Detect which cell encompasses the target text, then output its (x, y) center coordinate. 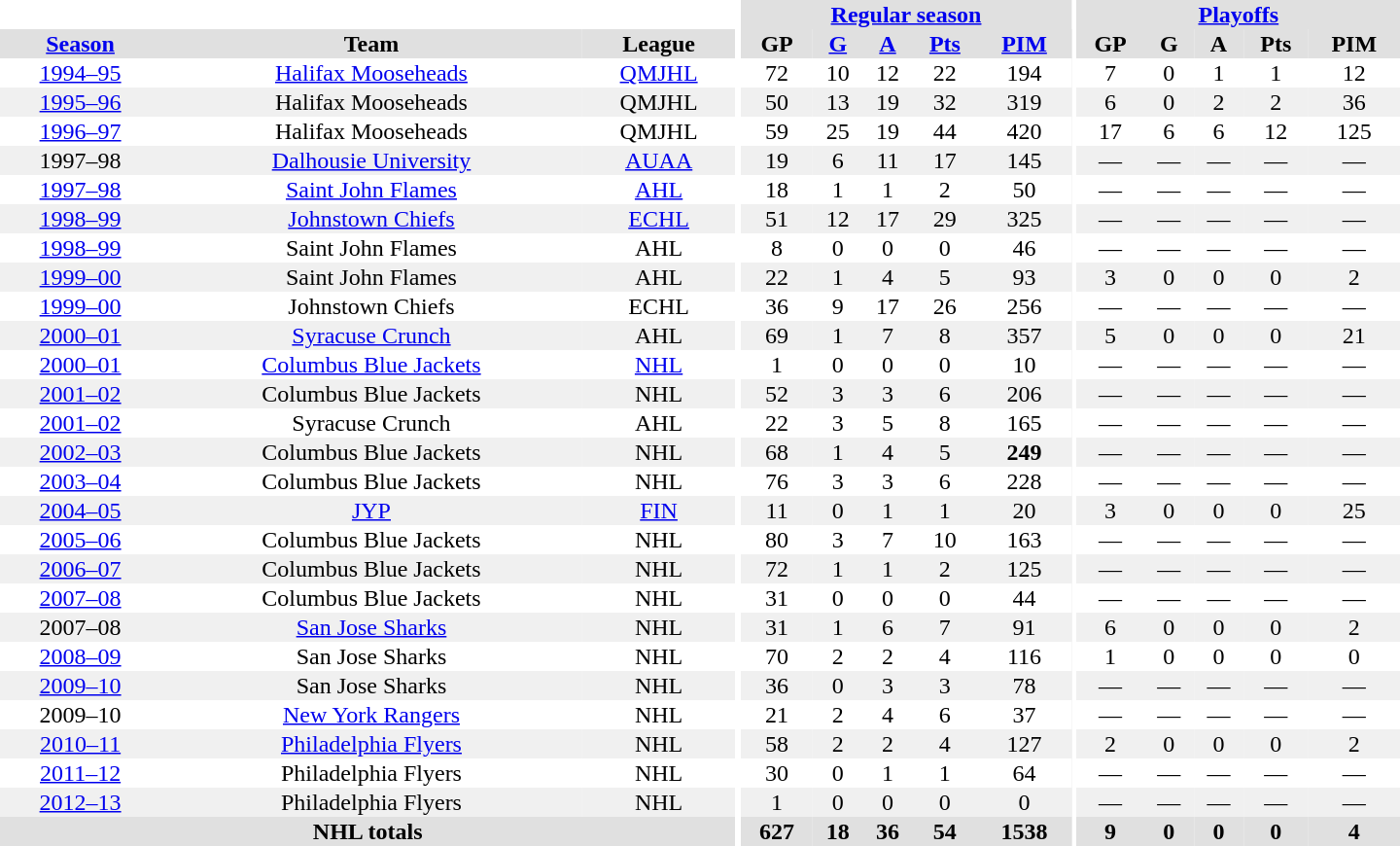
627 (777, 831)
2006–07 (80, 569)
2004–05 (80, 511)
163 (1025, 540)
2005–06 (80, 540)
2012–13 (80, 802)
256 (1025, 306)
46 (1025, 248)
30 (777, 773)
80 (777, 540)
165 (1025, 423)
51 (777, 219)
2011–12 (80, 773)
116 (1025, 656)
54 (945, 831)
69 (777, 335)
249 (1025, 452)
League (659, 44)
New York Rangers (371, 715)
68 (777, 452)
52 (777, 394)
70 (777, 656)
Team (371, 44)
JYP (371, 511)
319 (1025, 102)
145 (1025, 160)
26 (945, 306)
1994–95 (80, 73)
37 (1025, 715)
64 (1025, 773)
13 (838, 102)
420 (1025, 131)
78 (1025, 686)
206 (1025, 394)
59 (777, 131)
20 (1025, 511)
58 (777, 744)
357 (1025, 335)
91 (1025, 627)
32 (945, 102)
1995–96 (80, 102)
2008–09 (80, 656)
1996–97 (80, 131)
2010–11 (80, 744)
194 (1025, 73)
Season (80, 44)
FIN (659, 511)
1538 (1025, 831)
Playoffs (1239, 15)
AUAA (659, 160)
NHL totals (367, 831)
127 (1025, 744)
325 (1025, 219)
93 (1025, 277)
228 (1025, 481)
29 (945, 219)
2003–04 (80, 481)
76 (777, 481)
Dalhousie University (371, 160)
2002–03 (80, 452)
Regular season (906, 15)
